For the text-containing cell, return its midpoint in (x, y) coordinate format. 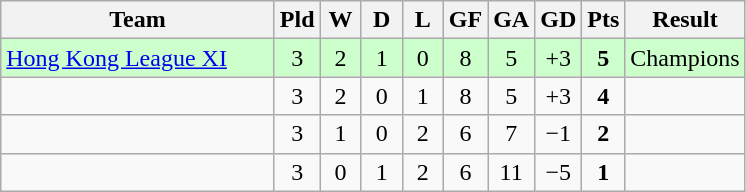
11 (512, 172)
Hong Kong League XI (138, 58)
Pts (604, 20)
D (382, 20)
−5 (558, 172)
GA (512, 20)
Pld (297, 20)
7 (512, 134)
4 (604, 96)
GD (558, 20)
L (422, 20)
−1 (558, 134)
Result (685, 20)
GF (465, 20)
Team (138, 20)
W (340, 20)
Champions (685, 58)
